From the cell containing the given text, extract its center point as (X, Y) coordinate. 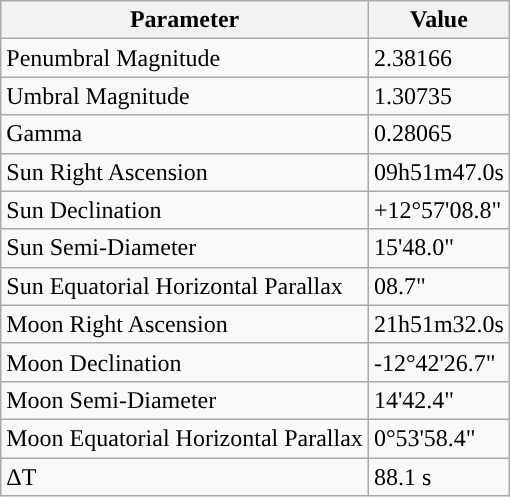
08.7" (438, 286)
Sun Semi-Diameter (185, 248)
21h51m32.0s (438, 324)
88.1 s (438, 477)
Parameter (185, 20)
0.28065 (438, 134)
14'42.4" (438, 400)
Moon Right Ascension (185, 324)
0°53'58.4" (438, 438)
Sun Equatorial Horizontal Parallax (185, 286)
Penumbral Magnitude (185, 58)
Gamma (185, 134)
2.38166 (438, 58)
+12°57'08.8" (438, 210)
Sun Declination (185, 210)
15'48.0" (438, 248)
-12°42'26.7" (438, 362)
Moon Declination (185, 362)
1.30735 (438, 96)
09h51m47.0s (438, 172)
Moon Equatorial Horizontal Parallax (185, 438)
ΔT (185, 477)
Value (438, 20)
Sun Right Ascension (185, 172)
Moon Semi-Diameter (185, 400)
Umbral Magnitude (185, 96)
